Return [x, y] of the center of cell containing provided text 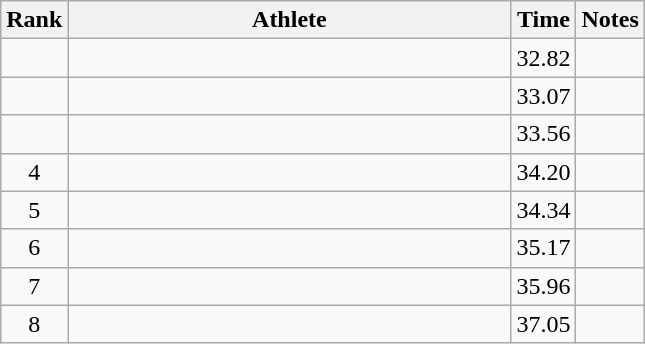
34.34 [544, 210]
37.05 [544, 324]
35.96 [544, 286]
Athlete [290, 20]
7 [34, 286]
33.56 [544, 134]
4 [34, 172]
34.20 [544, 172]
5 [34, 210]
33.07 [544, 96]
32.82 [544, 58]
6 [34, 248]
8 [34, 324]
Rank [34, 20]
Notes [610, 20]
Time [544, 20]
35.17 [544, 248]
